Find where the given text appears and provide that cell's center as (x, y) coordinate. 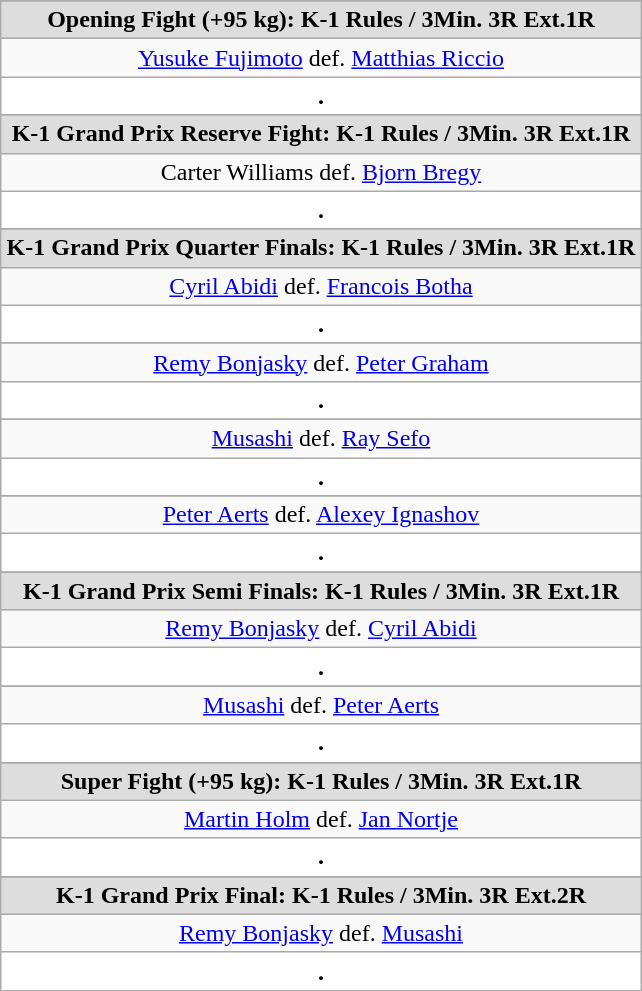
Yusuke Fujimoto def. Matthias Riccio (321, 58)
Musashi def. Ray Sefo (321, 438)
Opening Fight (+95 kg): K-1 Rules / 3Min. 3R Ext.1R (321, 20)
Carter Williams def. Bjorn Bregy (321, 172)
Remy Bonjasky def. Musashi (321, 933)
K-1 Grand Prix Reserve Fight: K-1 Rules / 3Min. 3R Ext.1R (321, 134)
Super Fight (+95 kg): K-1 Rules / 3Min. 3R Ext.1R (321, 781)
Musashi def. Peter Aerts (321, 705)
Peter Aerts def. Alexey Ignashov (321, 515)
K-1 Grand Prix Quarter Finals: K-1 Rules / 3Min. 3R Ext.1R (321, 248)
Martin Holm def. Jan Nortje (321, 819)
Remy Bonjasky def. Peter Graham (321, 362)
Remy Bonjasky def. Cyril Abidi (321, 629)
K-1 Grand Prix Semi Finals: K-1 Rules / 3Min. 3R Ext.1R (321, 591)
Cyril Abidi def. Francois Botha (321, 286)
K-1 Grand Prix Final: K-1 Rules / 3Min. 3R Ext.2R (321, 895)
